Find where the given text appears and provide that cell's center as [x, y] coordinate. 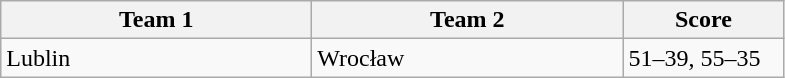
51–39, 55–35 [704, 58]
Team 1 [156, 20]
Lublin [156, 58]
Team 2 [468, 20]
Score [704, 20]
Wrocław [468, 58]
